Return the [X, Y] coordinate for the center point of the cell that contains the specified text.  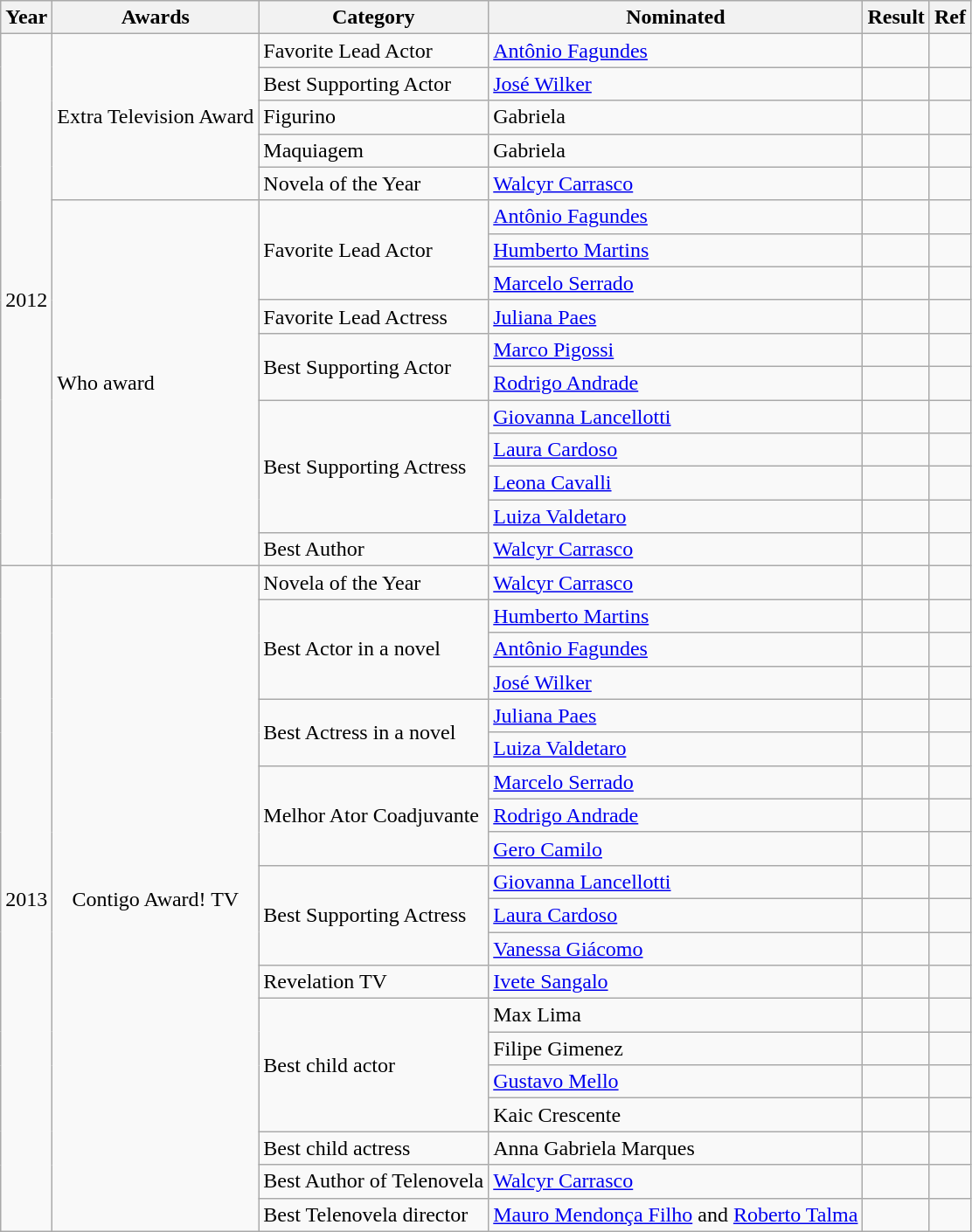
2012 [26, 301]
Best Telenovela director [374, 1215]
Best child actor [374, 1065]
Ref [949, 17]
Mauro Mendonça Filho and Roberto Talma [676, 1215]
Max Lima [676, 1015]
Best child actress [374, 1148]
Maquiagem [374, 150]
Who award [156, 383]
Extra Television Award [156, 117]
2013 [26, 898]
Favorite Lead Actress [374, 316]
Figurino [374, 117]
Year [26, 17]
Best Actress in a novel [374, 732]
Filipe Gimenez [676, 1049]
Melhor Ator Coadjuvante [374, 815]
Awards [156, 17]
Ivete Sangalo [676, 982]
Category [374, 17]
Marco Pigossi [676, 350]
Result [896, 17]
Best Author [374, 550]
Best Author of Telenovela [374, 1181]
Anna Gabriela Marques [676, 1148]
Vanessa Giácomo [676, 948]
Nominated [676, 17]
Contigo Award! TV [156, 898]
Gustavo Mello [676, 1082]
Gero Camilo [676, 848]
Leona Cavalli [676, 483]
Revelation TV [374, 982]
Kaic Crescente [676, 1115]
Best Actor in a novel [374, 649]
